Locate the cell with the specified text and output its (X, Y) center coordinate. 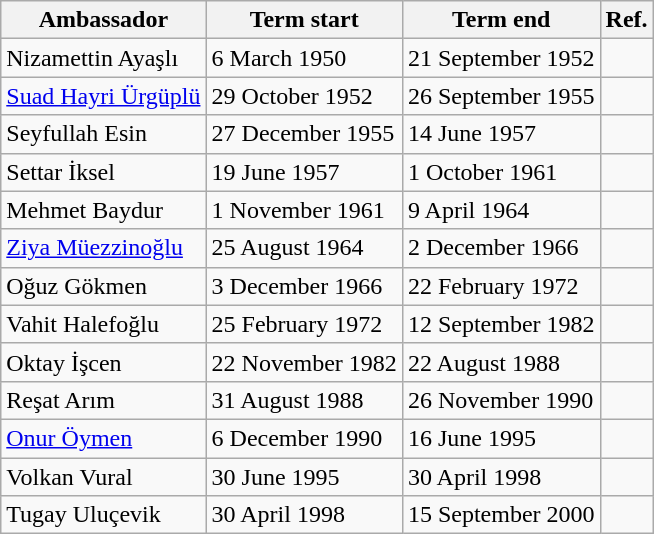
19 June 1957 (304, 172)
25 August 1964 (304, 248)
6 March 1950 (304, 58)
15 September 2000 (501, 515)
16 June 1995 (501, 438)
27 December 1955 (304, 134)
Term end (501, 20)
22 February 1972 (501, 286)
1 October 1961 (501, 172)
25 February 1972 (304, 324)
Seyfullah Esin (104, 134)
Reşat Arım (104, 400)
6 December 1990 (304, 438)
26 November 1990 (501, 400)
Nizamettin Ayaşlı (104, 58)
22 August 1988 (501, 362)
Vahit Halefoğlu (104, 324)
Suad Hayri Ürgüplü (104, 96)
12 September 1982 (501, 324)
22 November 1982 (304, 362)
29 October 1952 (304, 96)
Mehmet Baydur (104, 210)
Ref. (626, 20)
Oktay İşcen (104, 362)
Ziya Müezzinoğlu (104, 248)
Onur Öymen (104, 438)
21 September 1952 (501, 58)
26 September 1955 (501, 96)
Volkan Vural (104, 477)
3 December 1966 (304, 286)
2 December 1966 (501, 248)
30 June 1995 (304, 477)
9 April 1964 (501, 210)
Settar İksel (104, 172)
Ambassador (104, 20)
1 November 1961 (304, 210)
Term start (304, 20)
31 August 1988 (304, 400)
14 June 1957 (501, 134)
Tugay Uluçevik (104, 515)
Oğuz Gökmen (104, 286)
